Extract the [x, y] coordinate from the center of the cell holding the provided text.  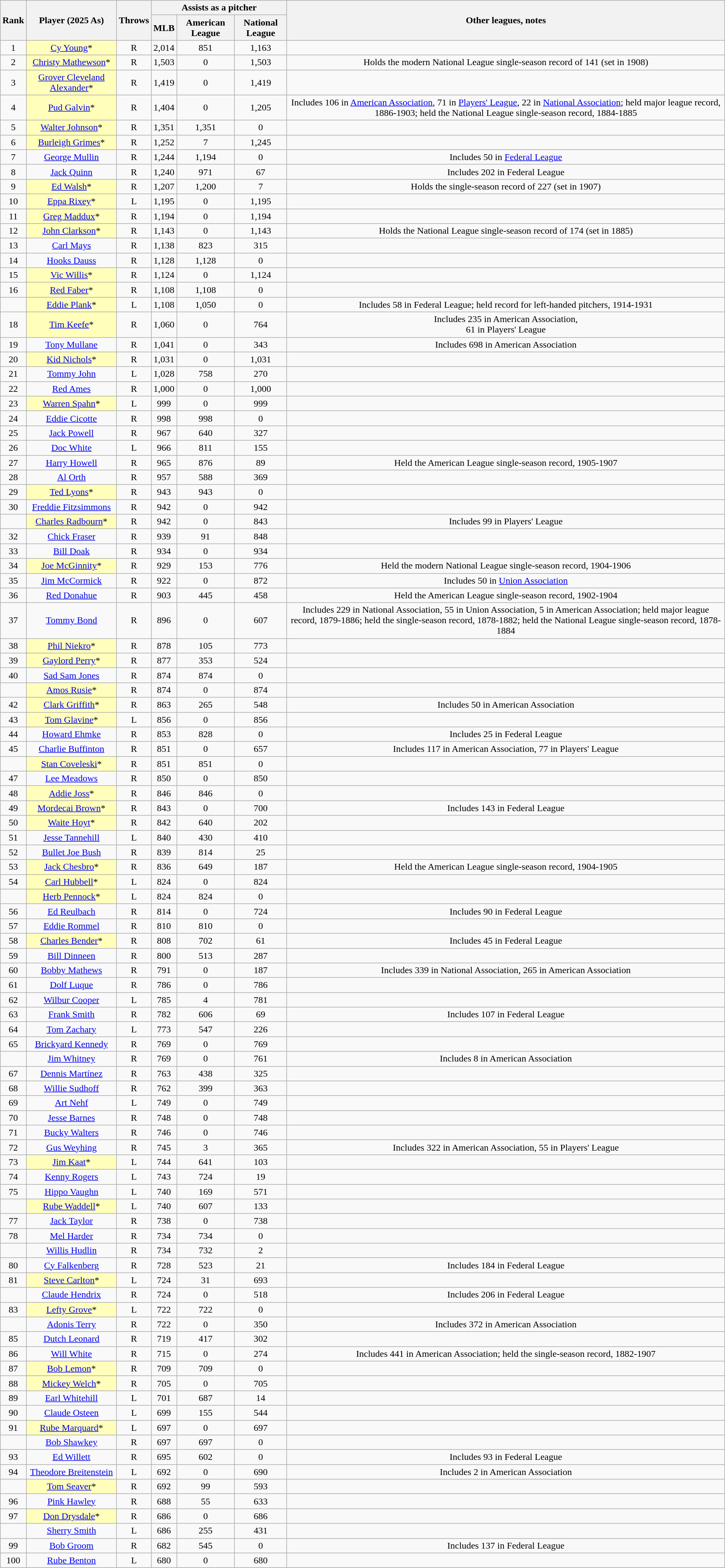
35 [13, 581]
Tony Mullane [71, 345]
53 [13, 867]
965 [164, 462]
Greg Maddux* [71, 216]
Includes 25 in Federal League [506, 734]
47 [13, 779]
Assists as a pitcher [219, 8]
699 [164, 1413]
430 [205, 837]
Mickey Welch* [71, 1383]
72 [13, 1147]
513 [205, 955]
Harry Howell [71, 462]
715 [164, 1354]
1 [13, 48]
369 [261, 477]
Sherry Smith [71, 1531]
38 [13, 646]
588 [205, 477]
939 [164, 536]
458 [261, 595]
Theodore Breitenstein [71, 1472]
Includes 50 in Union Association [506, 581]
62 [13, 1000]
Clark Griffith* [71, 705]
Tommy John [71, 374]
Carl Mays [71, 246]
Includes 372 in American Association [506, 1324]
744 [164, 1162]
50 [13, 823]
Pink Hawley [71, 1501]
Includes 93 in Federal League [506, 1457]
Jim Kaat* [71, 1162]
54 [13, 882]
967 [164, 433]
73 [13, 1162]
Mordecai Brown* [71, 808]
811 [205, 448]
Includes 117 in American Association, 77 in Players' League [506, 749]
Jesse Tannehill [71, 837]
876 [205, 462]
80 [13, 1265]
Willis Hudlin [71, 1251]
105 [205, 646]
Charles Radbourn* [71, 522]
94 [13, 1472]
27 [13, 462]
Dennis Martínez [71, 1073]
Kenny Rogers [71, 1177]
52 [13, 852]
Tom Seaver* [71, 1487]
Addie Joss* [71, 793]
Includes 45 in Federal League [506, 941]
15 [13, 275]
762 [164, 1088]
Bill Dinneen [71, 955]
49 [13, 808]
Lefty Grove* [71, 1310]
Stan Coveleski* [71, 764]
325 [261, 1073]
Held the American League single-season record, 1902-1904 [506, 595]
1,060 [164, 325]
808 [164, 941]
853 [164, 734]
Claude Hendrix [71, 1295]
Amos Rusie* [71, 690]
Rube Marquard* [71, 1427]
839 [164, 852]
Joe McGinnity* [71, 566]
Rube Benton [71, 1560]
274 [261, 1354]
270 [261, 374]
903 [164, 595]
Jack Quinn [71, 172]
896 [164, 620]
Includes 58 in Federal League; held record for left-handed pitchers, 1914-1931 [506, 305]
Will White [71, 1354]
Bill Doak [71, 551]
74 [13, 1177]
548 [261, 705]
68 [13, 1088]
Includes 107 in Federal League [506, 1015]
Mel Harder [71, 1236]
728 [164, 1265]
657 [261, 749]
Frank Smith [71, 1015]
Jack Chesbro* [71, 867]
Brickyard Kennedy [71, 1044]
Holds the National League single-season record of 174 (set in 1885) [506, 231]
Phil Niekro* [71, 646]
51 [13, 837]
633 [261, 1501]
Bob Shawkey [71, 1442]
Includes 143 in Federal League [506, 808]
1,205 [261, 108]
545 [205, 1546]
Tim Keefe* [71, 325]
872 [261, 581]
Warren Spahn* [71, 403]
363 [261, 1088]
Holds the single-season record of 227 (set in 1907) [506, 186]
Christy Mathewson* [71, 62]
410 [261, 837]
16 [13, 290]
547 [205, 1029]
George Mullin [71, 157]
Bucky Walters [71, 1132]
83 [13, 1310]
571 [261, 1192]
Vic Willis* [71, 275]
Includes 99 in Players' League [506, 522]
763 [164, 1073]
Hippo Vaughn [71, 1192]
58 [13, 941]
Charlie Buffinton [71, 749]
Cy Young* [71, 48]
133 [261, 1206]
45 [13, 749]
Includes 8 in American Association [506, 1059]
781 [261, 1000]
Don Drysdale* [71, 1516]
39 [13, 660]
Includes 50 in Federal League [506, 157]
37 [13, 620]
153 [205, 566]
Carl Hubbell* [71, 882]
Sad Sam Jones [71, 675]
Waite Hoyt* [71, 823]
Freddie Fitzsimmons [71, 507]
Includes 698 in American Association [506, 345]
65 [13, 1044]
438 [205, 1073]
87 [13, 1368]
544 [261, 1413]
1,200 [205, 186]
169 [205, 1192]
1,244 [164, 157]
1,245 [261, 142]
836 [164, 867]
28 [13, 477]
Player (2025 As) [71, 20]
922 [164, 581]
743 [164, 1177]
365 [261, 1147]
690 [261, 1472]
1,252 [164, 142]
1,138 [164, 246]
Cy Falkenberg [71, 1265]
Jim McCormick [71, 581]
Grover Cleveland Alexander* [71, 82]
848 [261, 536]
56 [13, 911]
Art Nehf [71, 1103]
34 [13, 566]
59 [13, 955]
606 [205, 1015]
719 [164, 1339]
399 [205, 1088]
1,163 [261, 48]
202 [261, 823]
1,240 [164, 172]
Eddie Rommel [71, 926]
523 [205, 1265]
226 [261, 1029]
687 [205, 1398]
Al Orth [71, 477]
88 [13, 1383]
Jesse Barnes [71, 1118]
Eddie Cicotte [71, 418]
Includes 2 in American Association [506, 1472]
43 [13, 720]
701 [164, 1398]
Includes 50 in American Association [506, 705]
863 [164, 705]
Eddie Plank* [71, 305]
Dutch Leonard [71, 1339]
Red Donahue [71, 595]
Rank [13, 20]
100 [13, 1560]
Herb Pennock* [71, 896]
American League [205, 28]
1,050 [205, 305]
878 [164, 646]
Includes 339 in National Association, 265 in American Association [506, 970]
Tom Glavine* [71, 720]
Bullet Joe Bush [71, 852]
77 [13, 1221]
518 [261, 1295]
81 [13, 1280]
745 [164, 1147]
Red Faber* [71, 290]
1,207 [164, 186]
23 [13, 403]
1,028 [164, 374]
97 [13, 1516]
Includes 235 in American Association, 61 in Players' League [506, 325]
Pud Galvin* [71, 108]
Gaylord Perry* [71, 660]
641 [205, 1162]
Wilbur Cooper [71, 1000]
Rube Waddell* [71, 1206]
Ed Reulbach [71, 911]
593 [261, 1487]
86 [13, 1354]
649 [205, 867]
44 [13, 734]
103 [261, 1162]
24 [13, 418]
255 [205, 1531]
800 [164, 955]
78 [13, 1236]
55 [205, 1501]
5 [13, 128]
Gus Weyhing [71, 1147]
758 [205, 374]
Holds the modern National League single-season record of 141 (set in 1908) [506, 62]
Steve Carlton* [71, 1280]
9 [13, 186]
30 [13, 507]
343 [261, 345]
971 [205, 172]
33 [13, 551]
791 [164, 970]
Bob Groom [71, 1546]
Includes 137 in Federal League [506, 1546]
Chick Fraser [71, 536]
828 [205, 734]
688 [164, 1501]
840 [164, 837]
11 [13, 216]
Throws [134, 20]
Bob Lemon* [71, 1368]
MLB [164, 28]
Bobby Mathews [71, 970]
Ed Willett [71, 1457]
64 [13, 1029]
761 [261, 1059]
Jack Taylor [71, 1221]
John Clarkson* [71, 231]
682 [164, 1546]
96 [13, 1501]
12 [13, 231]
90 [13, 1413]
Kid Nichols* [71, 359]
315 [261, 246]
Includes 184 in Federal League [506, 1265]
966 [164, 448]
93 [13, 1457]
732 [205, 1251]
75 [13, 1192]
National League [261, 28]
40 [13, 675]
287 [261, 955]
417 [205, 1339]
8 [13, 172]
13 [13, 246]
Includes 202 in Federal League [506, 172]
Held the American League single-season record, 1905-1907 [506, 462]
10 [13, 201]
350 [261, 1324]
31 [205, 1280]
32 [13, 536]
57 [13, 926]
18 [13, 325]
36 [13, 595]
22 [13, 389]
Earl Whitehill [71, 1398]
Walter Johnson* [71, 128]
695 [164, 1457]
776 [261, 566]
Includes 206 in Federal League [506, 1295]
431 [261, 1531]
1,404 [164, 108]
Hooks Dauss [71, 260]
71 [13, 1132]
Jack Powell [71, 433]
823 [205, 246]
Doc White [71, 448]
842 [164, 823]
2,014 [164, 48]
524 [261, 660]
265 [205, 705]
26 [13, 448]
1,041 [164, 345]
702 [205, 941]
Includes 441 in American Association; held the single-season record, 1882-1907 [506, 1354]
85 [13, 1339]
602 [205, 1457]
Red Ames [71, 389]
782 [164, 1015]
48 [13, 793]
Burleigh Grimes* [71, 142]
957 [164, 477]
785 [164, 1000]
764 [261, 325]
60 [13, 970]
Willie Sudhoff [71, 1088]
Includes 90 in Federal League [506, 911]
70 [13, 1118]
327 [261, 433]
Held the American League single-season record, 1904-1905 [506, 867]
700 [261, 808]
Eppa Rixey* [71, 201]
693 [261, 1280]
Howard Ehmke [71, 734]
Ed Walsh* [71, 186]
Tom Zachary [71, 1029]
63 [13, 1015]
Lee Meadows [71, 779]
20 [13, 359]
302 [261, 1339]
Tommy Bond [71, 620]
877 [164, 660]
Charles Bender* [71, 941]
Held the modern National League single-season record, 1904-1906 [506, 566]
6 [13, 142]
Dolf Luque [71, 985]
353 [205, 660]
42 [13, 705]
Includes 322 in American Association, 55 in Players' League [506, 1147]
29 [13, 492]
Claude Osteen [71, 1413]
445 [205, 595]
929 [164, 566]
Jim Whitney [71, 1059]
Other leagues, notes [506, 20]
Ted Lyons* [71, 492]
Adonis Terry [71, 1324]
